Scan for the cell matching the given text and deliver its (X, Y) coordinate at center. 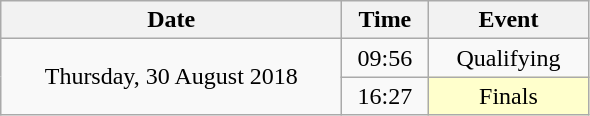
Time (385, 20)
Date (172, 20)
09:56 (385, 58)
16:27 (385, 96)
Event (508, 20)
Finals (508, 96)
Qualifying (508, 58)
Thursday, 30 August 2018 (172, 77)
